For the text-containing cell, return its midpoint in (X, Y) coordinate format. 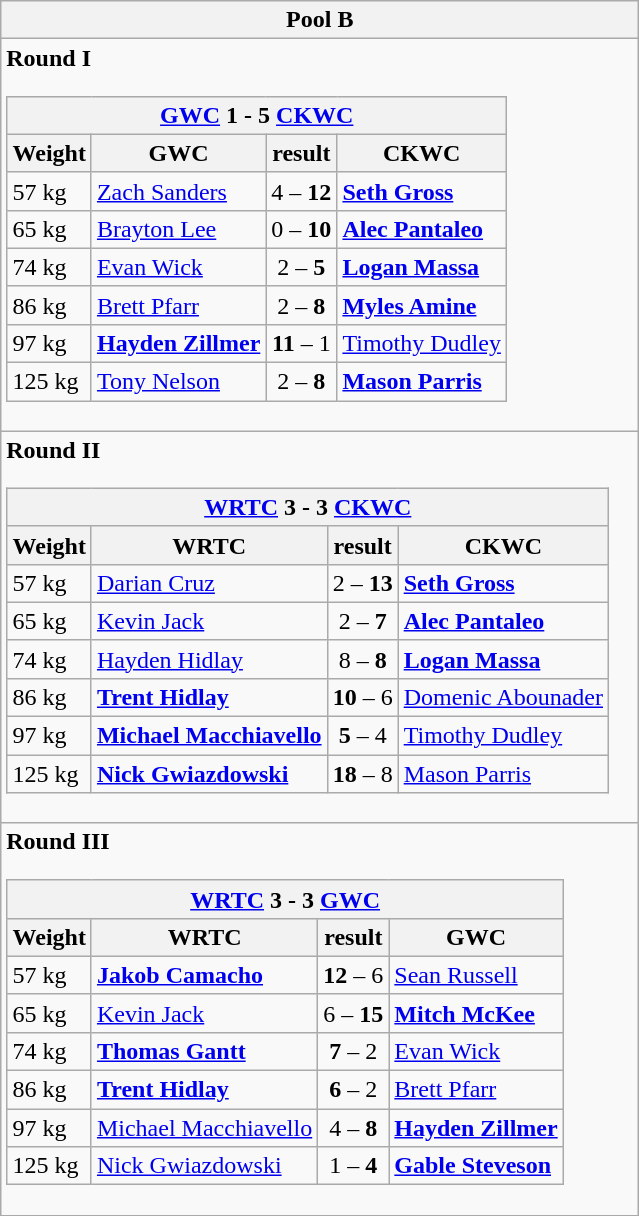
Zach Sanders (178, 191)
GWC 1 - 5 CKWC (256, 115)
Sean Russell (476, 975)
2 – 13 (362, 583)
Pool B (320, 20)
Jakob Camacho (204, 975)
4 – 8 (354, 1128)
Myles Amine (422, 305)
Domenic Abounader (503, 697)
6 – 2 (354, 1090)
4 – 12 (302, 191)
1 – 4 (354, 1166)
11 – 1 (302, 343)
WRTC 3 - 3 GWC (285, 899)
Darian Cruz (209, 583)
8 – 8 (362, 659)
6 – 15 (354, 1013)
Gable Steveson (476, 1166)
Brayton Lee (178, 229)
12 – 6 (354, 975)
7 – 2 (354, 1051)
Mitch McKee (476, 1013)
10 – 6 (362, 697)
0 – 10 (302, 229)
2 – 7 (362, 621)
Hayden Hidlay (209, 659)
2 – 5 (302, 267)
18 – 8 (362, 774)
Tony Nelson (178, 382)
Thomas Gantt (204, 1051)
WRTC 3 - 3 CKWC (308, 507)
5 – 4 (362, 736)
